Search for the cell housing the specified text and yield its [x, y] center coordinate. 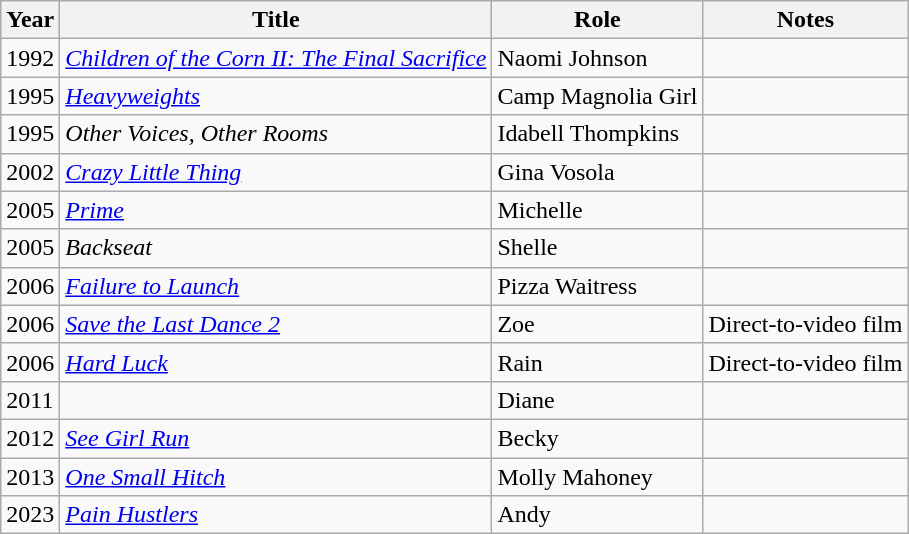
Heavyweights [276, 96]
Pain Hustlers [276, 515]
Rain [598, 362]
One Small Hitch [276, 477]
Role [598, 20]
See Girl Run [276, 438]
2002 [30, 172]
2012 [30, 438]
Save the Last Dance 2 [276, 324]
Diane [598, 400]
Prime [276, 210]
Failure to Launch [276, 286]
2011 [30, 400]
Shelle [598, 248]
Title [276, 20]
Crazy Little Thing [276, 172]
Gina Vosola [598, 172]
Becky [598, 438]
1992 [30, 58]
Backseat [276, 248]
Children of the Corn II: The Final Sacrifice [276, 58]
Molly Mahoney [598, 477]
Hard Luck [276, 362]
2023 [30, 515]
Camp Magnolia Girl [598, 96]
2013 [30, 477]
Pizza Waitress [598, 286]
Zoe [598, 324]
Year [30, 20]
Michelle [598, 210]
Idabell Thompkins [598, 134]
Naomi Johnson [598, 58]
Notes [806, 20]
Andy [598, 515]
Other Voices, Other Rooms [276, 134]
